Provide the (x, y) coordinate of the cell's center where the given text is located.  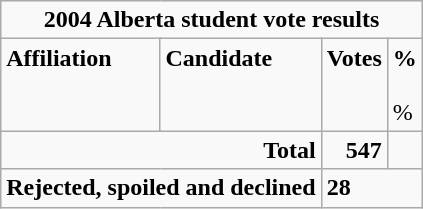
Candidate (240, 85)
Total (161, 150)
%% (404, 85)
547 (354, 150)
Affiliation (80, 85)
2004 Alberta student vote results (212, 20)
Votes (354, 85)
28 (372, 188)
Rejected, spoiled and declined (161, 188)
